Return the (x, y) coordinate for the center point of the cell that contains the specified text.  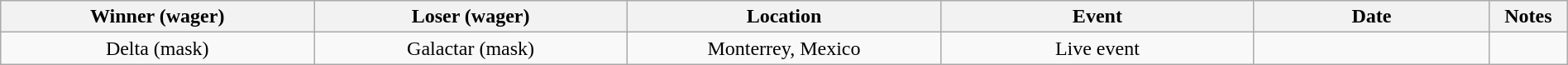
Event (1097, 17)
Notes (1528, 17)
Location (784, 17)
Delta (mask) (157, 48)
Live event (1097, 48)
Galactar (mask) (471, 48)
Date (1371, 17)
Loser (wager) (471, 17)
Winner (wager) (157, 17)
Monterrey, Mexico (784, 48)
